Scan for the cell matching the given text and deliver its (x, y) coordinate at center. 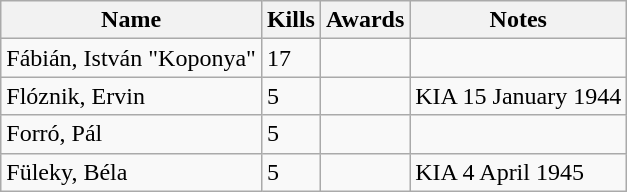
Flóznik, Ervin (132, 96)
KIA 4 April 1945 (518, 172)
17 (290, 58)
Kills (290, 20)
Füleky, Béla (132, 172)
Awards (364, 20)
KIA 15 January 1944 (518, 96)
Fábián, István "Koponya" (132, 58)
Notes (518, 20)
Forró, Pál (132, 134)
Name (132, 20)
